Return [x, y] of the center of cell containing provided text 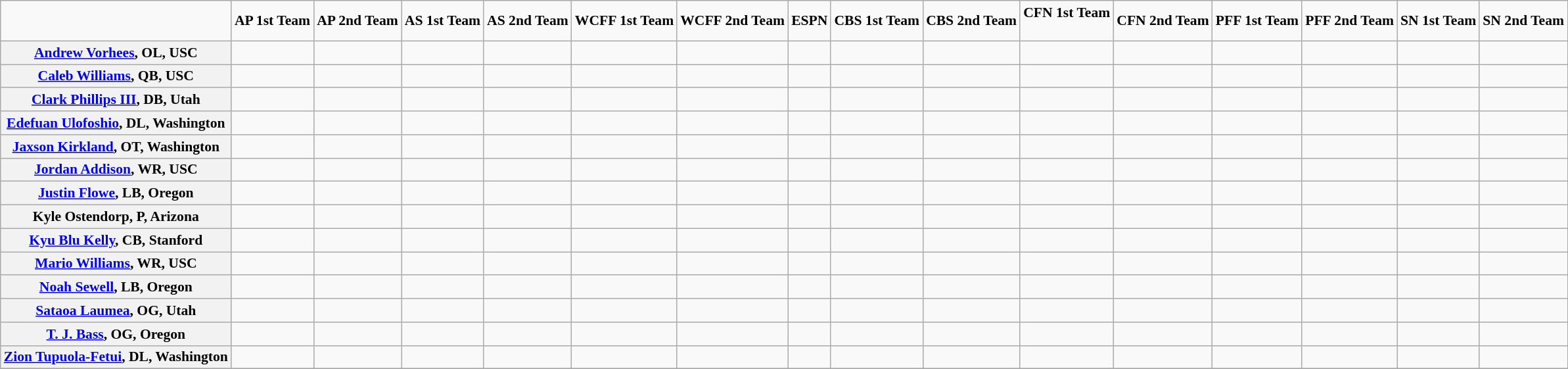
Noah Sewell, LB, Oregon [116, 287]
Kyu Blu Kelly, CB, Stanford [116, 240]
Clark Phillips III, DB, Utah [116, 100]
Edefuan Ulofoshio, DL, Washington [116, 123]
T. J. Bass, OG, Oregon [116, 334]
Caleb Williams, QB, USC [116, 76]
PFF 1st Team [1257, 21]
CBS 1st Team [877, 21]
CFN 1st Team [1067, 21]
Jaxson Kirkland, OT, Washington [116, 147]
CFN 2nd Team [1163, 21]
SN 2nd Team [1523, 21]
AP 2nd Team [357, 21]
Justin Flowe, LB, Oregon [116, 193]
AS 2nd Team [528, 21]
PFF 2nd Team [1350, 21]
ESPN [810, 21]
Zion Tupuola-Fetui, DL, Washington [116, 357]
Mario Williams, WR, USC [116, 264]
Kyle Ostendorp, P, Arizona [116, 217]
Sataoa Laumea, OG, Utah [116, 310]
AS 1st Team [443, 21]
SN 1st Team [1438, 21]
AP 1st Team [272, 21]
WCFF 2nd Team [732, 21]
WCFF 1st Team [624, 21]
Andrew Vorhees, OL, USC [116, 53]
Jordan Addison, WR, USC [116, 170]
CBS 2nd Team [971, 21]
